For the text-containing cell, return its midpoint in (X, Y) coordinate format. 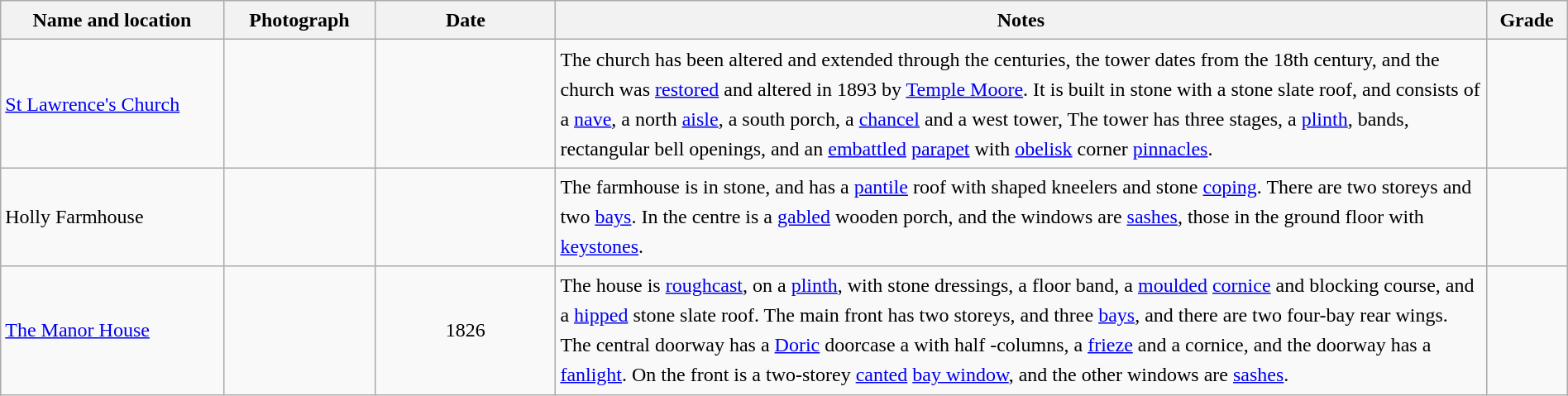
Notes (1021, 20)
Holly Farmhouse (112, 217)
The Manor House (112, 331)
1826 (466, 331)
Name and location (112, 20)
Photograph (299, 20)
St Lawrence's Church (112, 104)
Grade (1527, 20)
Date (466, 20)
